Capture the cell that displays the provided text and extract its (X, Y) central coordinate. 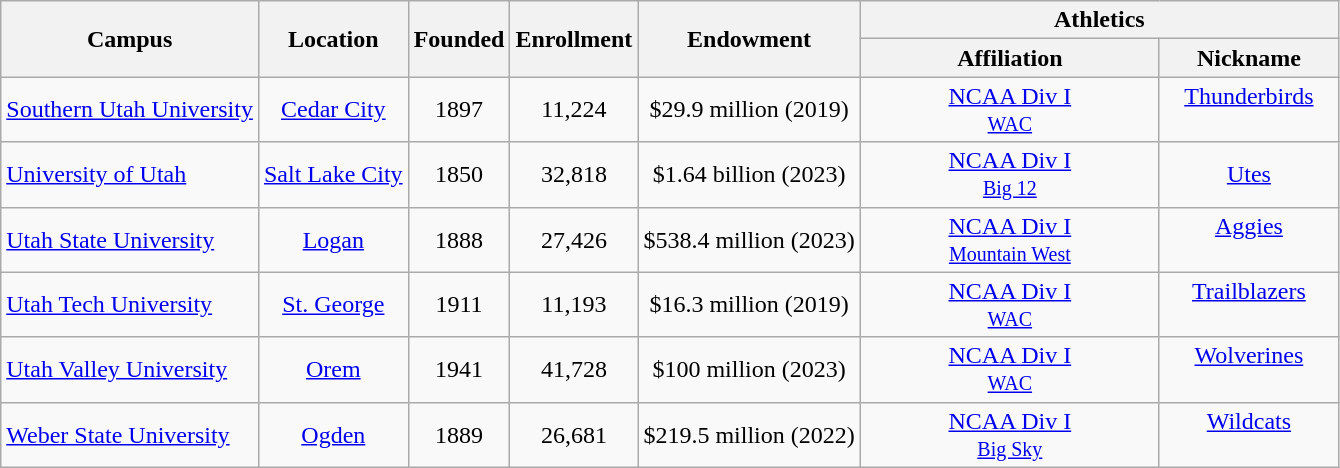
27,426 (574, 240)
Cedar City (333, 110)
$29.9 million (2019) (749, 110)
41,728 (574, 370)
Affiliation (1010, 58)
32,818 (574, 174)
11,224 (574, 110)
St. George (333, 304)
Utah Valley University (130, 370)
1888 (459, 240)
$1.64 billion (2023) (749, 174)
Logan (333, 240)
Utah State University (130, 240)
$219.5 million (2022) (749, 434)
1911 (459, 304)
1897 (459, 110)
$100 million (2023) (749, 370)
Utes (1248, 174)
University of Utah (130, 174)
11,193 (574, 304)
NCAA Div IBig 12 (1010, 174)
$16.3 million (2019) (749, 304)
Thunderbirds (1248, 110)
Weber State University (130, 434)
Founded (459, 39)
NCAA Div IBig Sky (1010, 434)
Location (333, 39)
Endowment (749, 39)
1889 (459, 434)
Southern Utah University (130, 110)
Nickname (1248, 58)
Aggies (1248, 240)
26,681 (574, 434)
1850 (459, 174)
Salt Lake City (333, 174)
Ogden (333, 434)
1941 (459, 370)
Enrollment (574, 39)
Orem (333, 370)
NCAA Div IMountain West (1010, 240)
Trailblazers (1248, 304)
Athletics (1099, 20)
Utah Tech University (130, 304)
Wildcats (1248, 434)
$538.4 million (2023) (749, 240)
Campus (130, 39)
Wolverines (1248, 370)
